For the text-containing cell, return its midpoint in [X, Y] coordinate format. 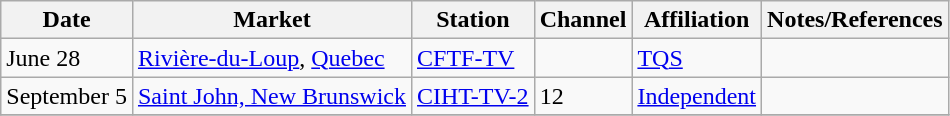
Date [67, 20]
CFTF-TV [472, 58]
Market [272, 20]
Saint John, New Brunswick [272, 96]
September 5 [67, 96]
Rivière-du-Loup, Quebec [272, 58]
Independent [697, 96]
Station [472, 20]
June 28 [67, 58]
12 [583, 96]
TQS [697, 58]
Affiliation [697, 20]
Notes/References [856, 20]
CIHT-TV-2 [472, 96]
Channel [583, 20]
